Output the [X, Y] coordinate of the center of the cell containing the given text.  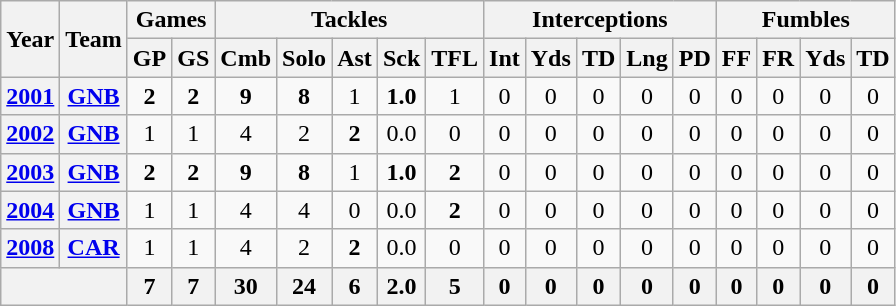
GP [149, 58]
2004 [30, 210]
FF [736, 58]
Fumbles [806, 20]
30 [246, 286]
2001 [30, 96]
FR [778, 58]
GS [194, 58]
6 [355, 286]
5 [455, 286]
2.0 [401, 286]
Interceptions [600, 20]
24 [304, 286]
Solo [304, 58]
2002 [30, 134]
Lng [647, 58]
Sck [401, 58]
Games [170, 20]
PD [694, 58]
Team [94, 39]
2003 [30, 172]
Tackles [350, 20]
Int [505, 58]
CAR [94, 248]
TFL [455, 58]
Year [30, 39]
2008 [30, 248]
Cmb [246, 58]
Ast [355, 58]
